Identify which cell holds the provided text, then report its (x, y) central coordinate. 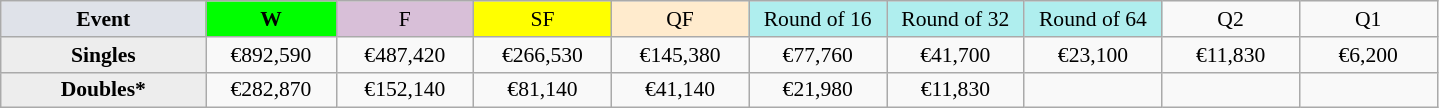
€145,380 (680, 55)
€77,760 (818, 55)
€6,200 (1368, 55)
€81,140 (543, 90)
€41,700 (955, 55)
Round of 32 (955, 19)
F (405, 19)
€487,420 (405, 55)
€266,530 (543, 55)
SF (543, 19)
Round of 16 (818, 19)
€41,140 (680, 90)
Q1 (1368, 19)
Q2 (1231, 19)
W (271, 19)
€23,100 (1093, 55)
€152,140 (405, 90)
QF (680, 19)
€282,870 (271, 90)
€21,980 (818, 90)
€892,590 (271, 55)
Round of 64 (1093, 19)
Singles (104, 55)
Event (104, 19)
Doubles* (104, 90)
